Search for the cell housing the specified text and yield its (x, y) center coordinate. 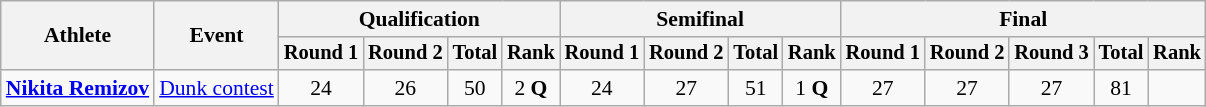
Dunk contest (216, 88)
50 (476, 88)
Final (1024, 19)
51 (756, 88)
26 (405, 88)
2 Q (531, 88)
1 Q (812, 88)
Round 3 (1051, 54)
Event (216, 36)
81 (1122, 88)
Nikita Remizov (78, 88)
Semifinal (700, 19)
Athlete (78, 36)
Qualification (420, 19)
